Return the (x, y) coordinate for the center point of the cell that contains the specified text.  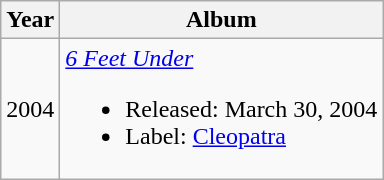
Album (222, 20)
Year (30, 20)
6 Feet UnderReleased: March 30, 2004Label: Cleopatra (222, 109)
2004 (30, 109)
